From the cell containing the given text, extract its center point as [X, Y] coordinate. 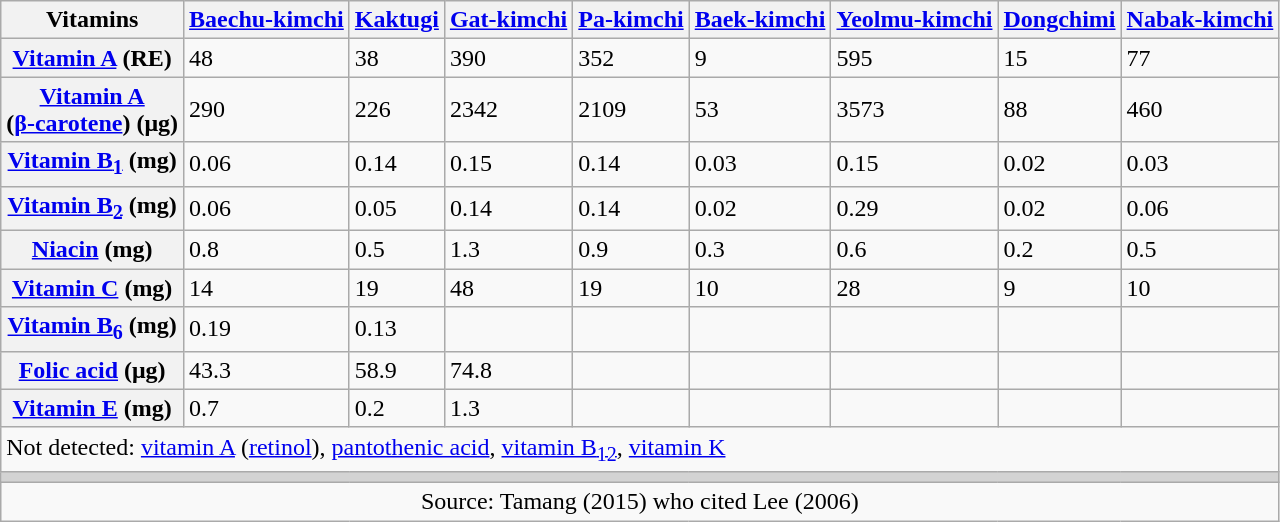
14 [267, 288]
Dongchimi [1060, 20]
Source: Tamang (2015) who cited Lee (2006) [640, 502]
0.13 [396, 329]
595 [914, 58]
3573 [914, 110]
53 [760, 110]
Nabak-kimchi [1200, 20]
Vitamins [92, 20]
0.3 [760, 250]
Gat-kimchi [508, 20]
Vitamin A(β-carotene) (μg) [92, 110]
390 [508, 58]
Yeolmu-kimchi [914, 20]
28 [914, 288]
0.8 [267, 250]
352 [631, 58]
Vitamin B2 (mg) [92, 208]
2342 [508, 110]
Kaktugi [396, 20]
88 [1060, 110]
Baek-kimchi [760, 20]
Pa-kimchi [631, 20]
Niacin (mg) [92, 250]
Vitamin E (mg) [92, 408]
0.29 [914, 208]
0.9 [631, 250]
Vitamin B6 (mg) [92, 329]
2109 [631, 110]
0.7 [267, 408]
0.19 [267, 329]
Vitamin B1 (mg) [92, 164]
Vitamin C (mg) [92, 288]
74.8 [508, 370]
38 [396, 58]
43.3 [267, 370]
Folic acid (μg) [92, 370]
Not detected: vitamin A (retinol), pantothenic acid, vitamin B12, vitamin K [640, 449]
15 [1060, 58]
77 [1200, 58]
460 [1200, 110]
0.05 [396, 208]
Baechu-kimchi [267, 20]
226 [396, 110]
0.6 [914, 250]
Vitamin A (RE) [92, 58]
290 [267, 110]
58.9 [396, 370]
